Return the (x, y) coordinate for the center point of the cell that contains the specified text.  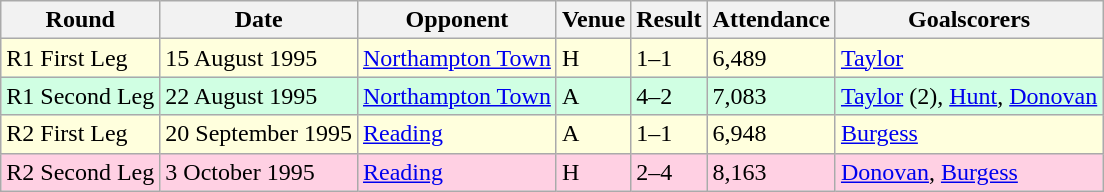
3 October 1995 (259, 172)
R1 First Leg (80, 58)
6,489 (771, 58)
Attendance (771, 20)
6,948 (771, 134)
15 August 1995 (259, 58)
R1 Second Leg (80, 96)
8,163 (771, 172)
2–4 (669, 172)
Date (259, 20)
R2 First Leg (80, 134)
R2 Second Leg (80, 172)
22 August 1995 (259, 96)
4–2 (669, 96)
Opponent (456, 20)
Venue (593, 20)
7,083 (771, 96)
Goalscorers (968, 20)
Burgess (968, 134)
20 September 1995 (259, 134)
Round (80, 20)
Result (669, 20)
Donovan, Burgess (968, 172)
Taylor (968, 58)
Taylor (2), Hunt, Donovan (968, 96)
